Detect which cell encompasses the target text, then output its (x, y) center coordinate. 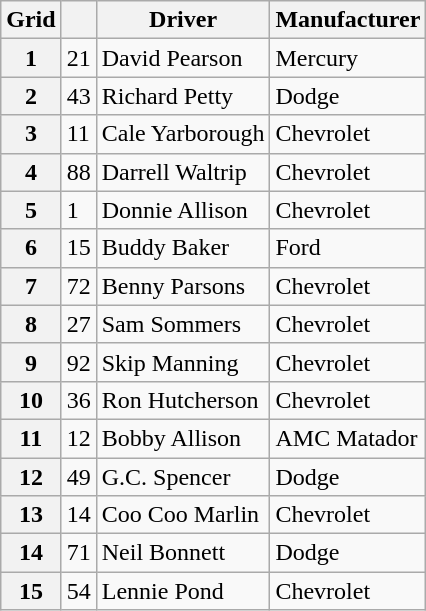
Richard Petty (183, 96)
Cale Yarborough (183, 134)
Donnie Allison (183, 210)
Skip Manning (183, 362)
8 (31, 324)
7 (31, 286)
5 (31, 210)
David Pearson (183, 58)
Sam Sommers (183, 324)
Benny Parsons (183, 286)
92 (78, 362)
36 (78, 400)
21 (78, 58)
Buddy Baker (183, 248)
4 (31, 172)
9 (31, 362)
Lennie Pond (183, 591)
Mercury (348, 58)
Manufacturer (348, 20)
Ford (348, 248)
Neil Bonnett (183, 553)
72 (78, 286)
43 (78, 96)
88 (78, 172)
13 (31, 515)
10 (31, 400)
49 (78, 477)
27 (78, 324)
AMC Matador (348, 438)
Bobby Allison (183, 438)
6 (31, 248)
Darrell Waltrip (183, 172)
Coo Coo Marlin (183, 515)
71 (78, 553)
54 (78, 591)
3 (31, 134)
Ron Hutcherson (183, 400)
2 (31, 96)
Grid (31, 20)
G.C. Spencer (183, 477)
Driver (183, 20)
